Extract the [x, y] coordinate from the center of the cell holding the provided text.  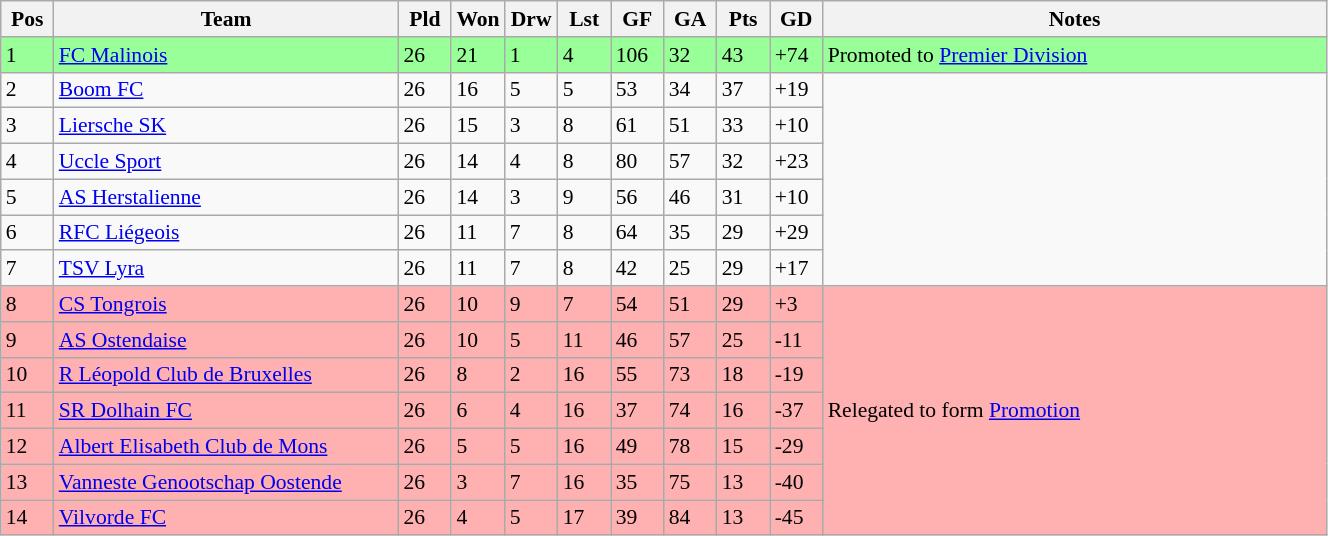
Pts [744, 19]
42 [638, 269]
-40 [796, 482]
12 [28, 447]
-45 [796, 518]
+3 [796, 304]
56 [638, 197]
GF [638, 19]
CS Tongrois [226, 304]
+23 [796, 162]
18 [744, 375]
GA [690, 19]
+17 [796, 269]
106 [638, 55]
33 [744, 126]
GD [796, 19]
75 [690, 482]
43 [744, 55]
Pld [424, 19]
R Léopold Club de Bruxelles [226, 375]
Won [478, 19]
+74 [796, 55]
49 [638, 447]
Lst [584, 19]
Promoted to Premier Division [1075, 55]
80 [638, 162]
+19 [796, 90]
Uccle Sport [226, 162]
Albert Elisabeth Club de Mons [226, 447]
54 [638, 304]
+29 [796, 233]
73 [690, 375]
17 [584, 518]
Boom FC [226, 90]
84 [690, 518]
Vilvorde FC [226, 518]
RFC Liégeois [226, 233]
74 [690, 411]
Team [226, 19]
53 [638, 90]
Drw [532, 19]
-19 [796, 375]
-11 [796, 340]
Relegated to form Promotion [1075, 410]
-37 [796, 411]
SR Dolhain FC [226, 411]
Liersche SK [226, 126]
78 [690, 447]
Notes [1075, 19]
TSV Lyra [226, 269]
21 [478, 55]
31 [744, 197]
-29 [796, 447]
Vanneste Genootschap Oostende [226, 482]
39 [638, 518]
55 [638, 375]
64 [638, 233]
FC Malinois [226, 55]
AS Herstalienne [226, 197]
34 [690, 90]
AS Ostendaise [226, 340]
Pos [28, 19]
61 [638, 126]
